Extract the (X, Y) coordinate from the center of the cell holding the provided text.  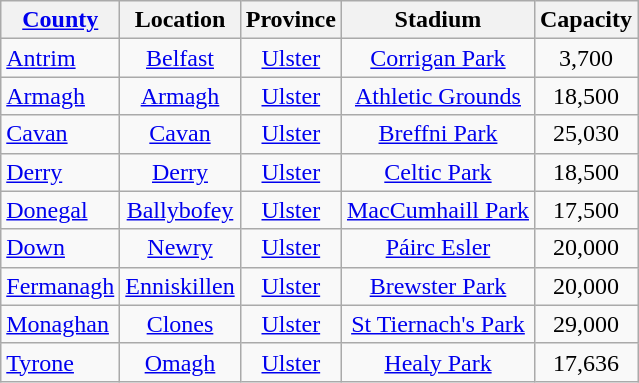
Belfast (180, 58)
Antrim (60, 58)
Brewster Park (438, 286)
Celtic Park (438, 172)
17,636 (586, 362)
Stadium (438, 20)
Monaghan (60, 324)
Breffni Park (438, 134)
17,500 (586, 210)
Down (60, 248)
Athletic Grounds (438, 96)
Province (290, 20)
County (60, 20)
Healy Park (438, 362)
Omagh (180, 362)
Corrigan Park (438, 58)
Enniskillen (180, 286)
Tyrone (60, 362)
Capacity (586, 20)
Fermanagh (60, 286)
Location (180, 20)
Clones (180, 324)
MacCumhaill Park (438, 210)
3,700 (586, 58)
25,030 (586, 134)
Donegal (60, 210)
Ballybofey (180, 210)
29,000 (586, 324)
Newry (180, 248)
Páirc Esler (438, 248)
St Tiernach's Park (438, 324)
